From the cell containing the given text, extract its center point as (x, y) coordinate. 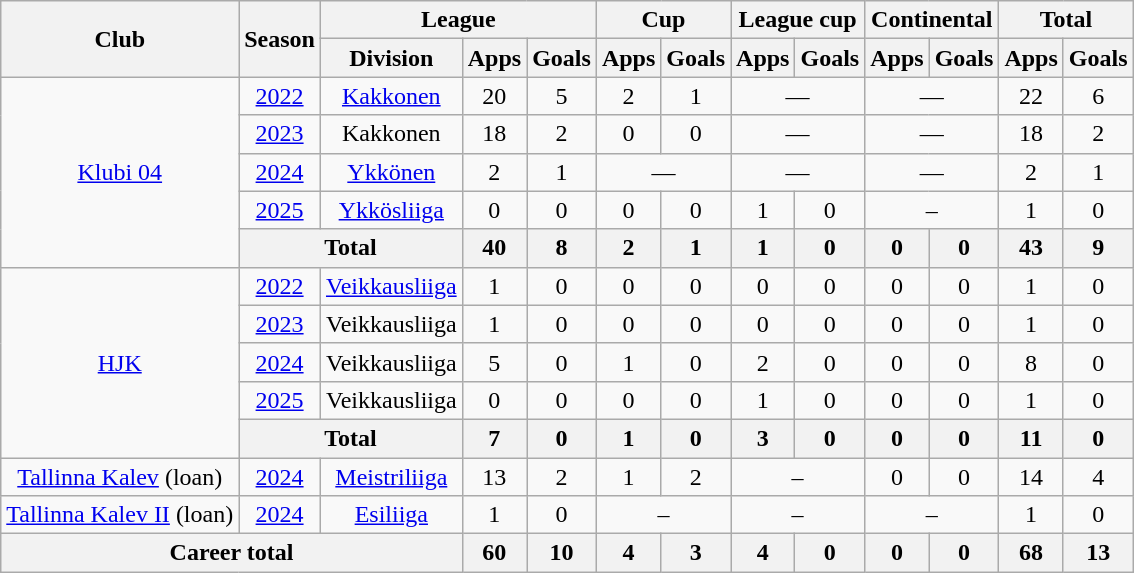
League cup (798, 20)
Cup (663, 20)
League (458, 20)
68 (1031, 553)
11 (1031, 438)
Ykkönen (391, 172)
43 (1031, 248)
Tallinna Kalev II (loan) (120, 515)
HJK (120, 362)
Meistriliiga (391, 477)
10 (562, 553)
Continental (932, 20)
7 (494, 438)
Esiliiga (391, 515)
Division (391, 58)
60 (494, 553)
Career total (232, 553)
Tallinna Kalev (loan) (120, 477)
40 (494, 248)
22 (1031, 96)
14 (1031, 477)
Klubi 04 (120, 172)
Club (120, 39)
6 (1098, 96)
9 (1098, 248)
20 (494, 96)
Season (280, 39)
Ykkösliiga (391, 210)
